For the text-containing cell, return its midpoint in [x, y] coordinate format. 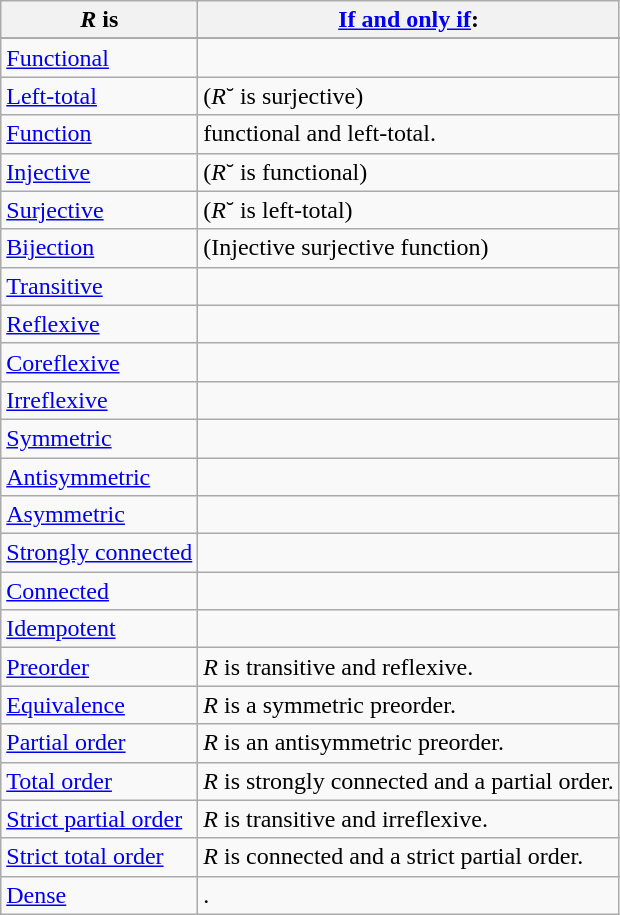
Partial order [100, 743]
R is [100, 20]
Function [100, 134]
Symmetric [100, 438]
(R˘ is surjective) [409, 96]
Antisymmetric [100, 477]
R is transitive and reflexive. [409, 667]
If and only if: [409, 20]
Asymmetric [100, 515]
Left-total [100, 96]
R is an antisymmetric preorder. [409, 743]
functional and left-total. [409, 134]
R is a symmetric preorder. [409, 705]
Bijection [100, 248]
Connected [100, 591]
Equivalence [100, 705]
Strongly connected [100, 553]
Total order [100, 781]
Strict partial order [100, 819]
Strict total order [100, 857]
(R˘ is left-total) [409, 210]
Reflexive [100, 324]
R is connected and a strict partial order. [409, 857]
R is strongly connected and a partial order. [409, 781]
Injective [100, 172]
Dense [100, 895]
(R˘ is functional) [409, 172]
Functional [100, 58]
Idempotent [100, 629]
Coreflexive [100, 362]
Irreflexive [100, 400]
(Injective surjective function) [409, 248]
R is transitive and irreflexive. [409, 819]
Preorder [100, 667]
. [409, 895]
Transitive [100, 286]
Surjective [100, 210]
